Return the [x, y] coordinate for the center point of the cell that contains the specified text.  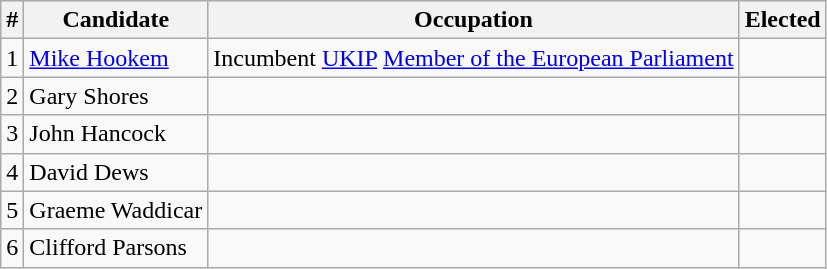
David Dews [116, 172]
Occupation [474, 20]
Candidate [116, 20]
Graeme Waddicar [116, 210]
1 [12, 58]
# [12, 20]
2 [12, 96]
3 [12, 134]
Elected [782, 20]
Clifford Parsons [116, 248]
John Hancock [116, 134]
Mike Hookem [116, 58]
5 [12, 210]
Gary Shores [116, 96]
4 [12, 172]
Incumbent UKIP Member of the European Parliament [474, 58]
6 [12, 248]
